Identify which cell holds the provided text, then report its [X, Y] central coordinate. 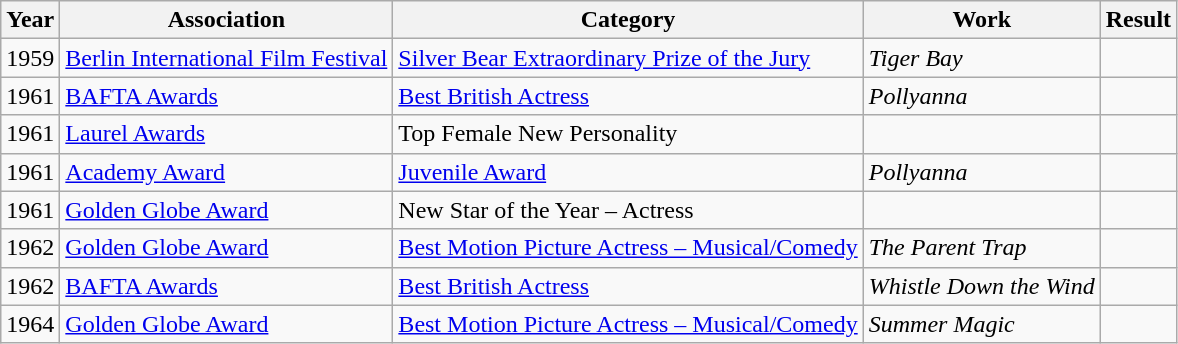
Laurel Awards [226, 134]
Top Female New Personality [628, 134]
1959 [30, 58]
1964 [30, 324]
Tiger Bay [982, 58]
Academy Award [226, 172]
Summer Magic [982, 324]
Result [1138, 20]
Association [226, 20]
Juvenile Award [628, 172]
The Parent Trap [982, 248]
Work [982, 20]
Whistle Down the Wind [982, 286]
Year [30, 20]
Silver Bear Extraordinary Prize of the Jury [628, 58]
New Star of the Year – Actress [628, 210]
Berlin International Film Festival [226, 58]
Category [628, 20]
